Search for the cell housing the specified text and yield its [X, Y] center coordinate. 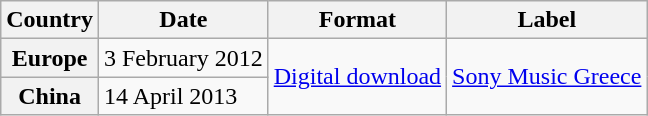
Sony Music Greece [547, 77]
Country [50, 20]
Digital download [357, 77]
Europe [50, 58]
China [50, 96]
Format [357, 20]
14 April 2013 [183, 96]
3 February 2012 [183, 58]
Label [547, 20]
Date [183, 20]
